Return [x, y] of the center of cell containing provided text 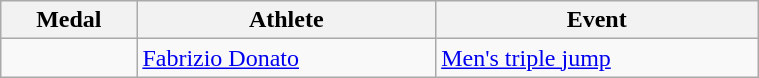
Athlete [286, 20]
Fabrizio Donato [286, 58]
Medal [69, 20]
Event [597, 20]
Men's triple jump [597, 58]
